For the text-containing cell, return its midpoint in (X, Y) coordinate format. 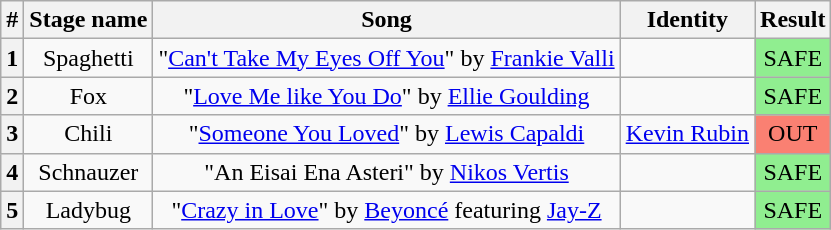
# (12, 20)
1 (12, 58)
"Someone You Loved" by Lewis Capaldi (386, 134)
Kevin Rubin (687, 134)
5 (12, 210)
Result (793, 20)
Fox (88, 96)
Identity (687, 20)
"Can't Take My Eyes Off You" by Frankie Valli (386, 58)
Chili (88, 134)
Spaghetti (88, 58)
Ladybug (88, 210)
"Crazy in Love" by Beyoncé featuring Jay-Z (386, 210)
Stage name (88, 20)
"Love Me like You Do" by Ellie Goulding (386, 96)
Schnauzer (88, 172)
"An Eisai Ena Asteri" by Nikos Vertis (386, 172)
OUT (793, 134)
3 (12, 134)
Song (386, 20)
4 (12, 172)
2 (12, 96)
